Return the [x, y] coordinate for the center point of the cell that contains the specified text.  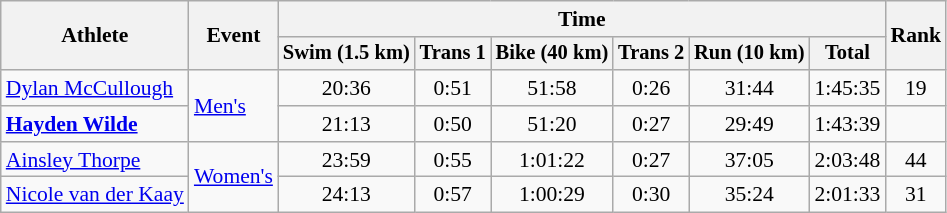
37:05 [749, 160]
Dylan McCullough [95, 88]
31:44 [749, 88]
Men's [234, 106]
1:45:35 [847, 88]
35:24 [749, 195]
0:26 [651, 88]
2:01:33 [847, 195]
29:49 [749, 124]
Total [847, 54]
Swim (1.5 km) [346, 54]
0:55 [453, 160]
20:36 [346, 88]
19 [916, 88]
2:03:48 [847, 160]
Run (10 km) [749, 54]
Event [234, 36]
0:50 [453, 124]
Nicole van der Kaay [95, 195]
23:59 [346, 160]
Hayden Wilde [95, 124]
Rank [916, 36]
Athlete [95, 36]
1:01:22 [552, 160]
Time [582, 19]
51:20 [552, 124]
Women's [234, 178]
0:30 [651, 195]
Trans 2 [651, 54]
24:13 [346, 195]
0:51 [453, 88]
Ainsley Thorpe [95, 160]
31 [916, 195]
21:13 [346, 124]
1:43:39 [847, 124]
0:57 [453, 195]
44 [916, 160]
1:00:29 [552, 195]
Trans 1 [453, 54]
51:58 [552, 88]
Bike (40 km) [552, 54]
